Detect which cell encompasses the target text, then output its (x, y) center coordinate. 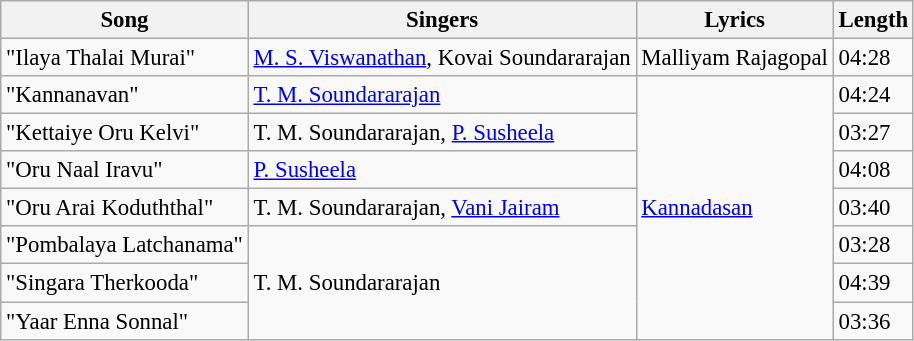
"Ilaya Thalai Murai" (124, 58)
04:28 (873, 58)
Singers (442, 20)
"Yaar Enna Sonnal" (124, 321)
04:24 (873, 95)
"Oru Arai Koduththal" (124, 208)
T. M. Soundararajan, Vani Jairam (442, 208)
T. M. Soundararajan, P. Susheela (442, 133)
03:27 (873, 133)
Length (873, 20)
03:40 (873, 208)
Kannadasan (734, 208)
M. S. Viswanathan, Kovai Soundararajan (442, 58)
"Pombalaya Latchanama" (124, 245)
"Kettaiye Oru Kelvi" (124, 133)
"Kannanavan" (124, 95)
03:36 (873, 321)
"Oru Naal Iravu" (124, 170)
P. Susheela (442, 170)
03:28 (873, 245)
"Singara Therkooda" (124, 283)
04:08 (873, 170)
Malliyam Rajagopal (734, 58)
04:39 (873, 283)
Lyrics (734, 20)
Song (124, 20)
